Scan for the cell matching the given text and deliver its [x, y] coordinate at center. 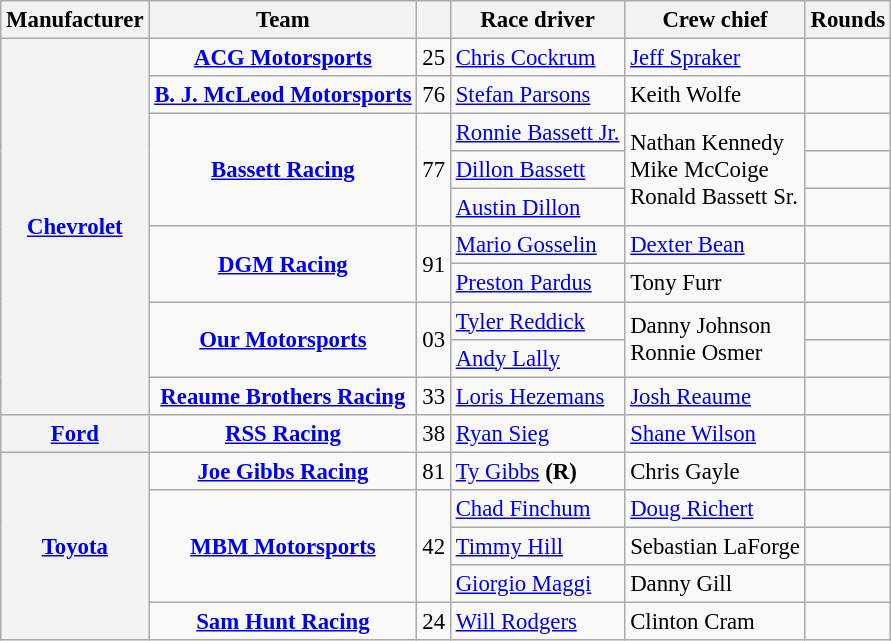
Chris Gayle [715, 471]
Clinton Cram [715, 621]
91 [434, 264]
Jeff Spraker [715, 58]
Giorgio Maggi [537, 584]
Bassett Racing [283, 170]
ACG Motorsports [283, 58]
Austin Dillon [537, 208]
RSS Racing [283, 433]
77 [434, 170]
Andy Lally [537, 358]
38 [434, 433]
Toyota [75, 546]
Team [283, 20]
Crew chief [715, 20]
Shane Wilson [715, 433]
Sam Hunt Racing [283, 621]
76 [434, 95]
Danny Gill [715, 584]
Dexter Bean [715, 245]
03 [434, 340]
Doug Richert [715, 509]
B. J. McLeod Motorsports [283, 95]
Ryan Sieg [537, 433]
33 [434, 396]
Dillon Bassett [537, 170]
Joe Gibbs Racing [283, 471]
Timmy Hill [537, 546]
Reaume Brothers Racing [283, 396]
Ford [75, 433]
Preston Pardus [537, 283]
DGM Racing [283, 264]
MBM Motorsports [283, 546]
Stefan Parsons [537, 95]
Race driver [537, 20]
Manufacturer [75, 20]
Chris Cockrum [537, 58]
25 [434, 58]
Chad Finchum [537, 509]
Josh Reaume [715, 396]
Tony Furr [715, 283]
81 [434, 471]
Chevrolet [75, 227]
Rounds [848, 20]
Loris Hezemans [537, 396]
Our Motorsports [283, 340]
Sebastian LaForge [715, 546]
Ronnie Bassett Jr. [537, 133]
Nathan Kennedy Mike McCoige Ronald Bassett Sr. [715, 170]
42 [434, 546]
Mario Gosselin [537, 245]
Keith Wolfe [715, 95]
24 [434, 621]
Danny Johnson Ronnie Osmer [715, 340]
Ty Gibbs (R) [537, 471]
Tyler Reddick [537, 321]
Will Rodgers [537, 621]
